For the text-containing cell, return its midpoint in [x, y] coordinate format. 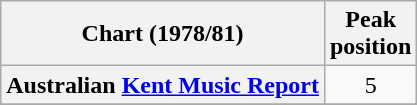
5 [370, 85]
Chart (1978/81) [163, 34]
Peakposition [370, 34]
Australian Kent Music Report [163, 85]
